Determine the [x, y] coordinate at the center of the cell enclosing the given text.  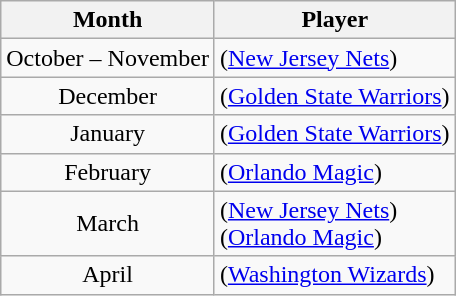
March [108, 224]
January [108, 134]
(Washington Wizards) [334, 275]
October – November [108, 58]
February [108, 172]
April [108, 275]
December [108, 96]
(New Jersey Nets) [334, 58]
Month [108, 20]
(New Jersey Nets) (Orlando Magic) [334, 224]
Player [334, 20]
(Orlando Magic) [334, 172]
